Output the (X, Y) coordinate of the center of the cell containing the given text.  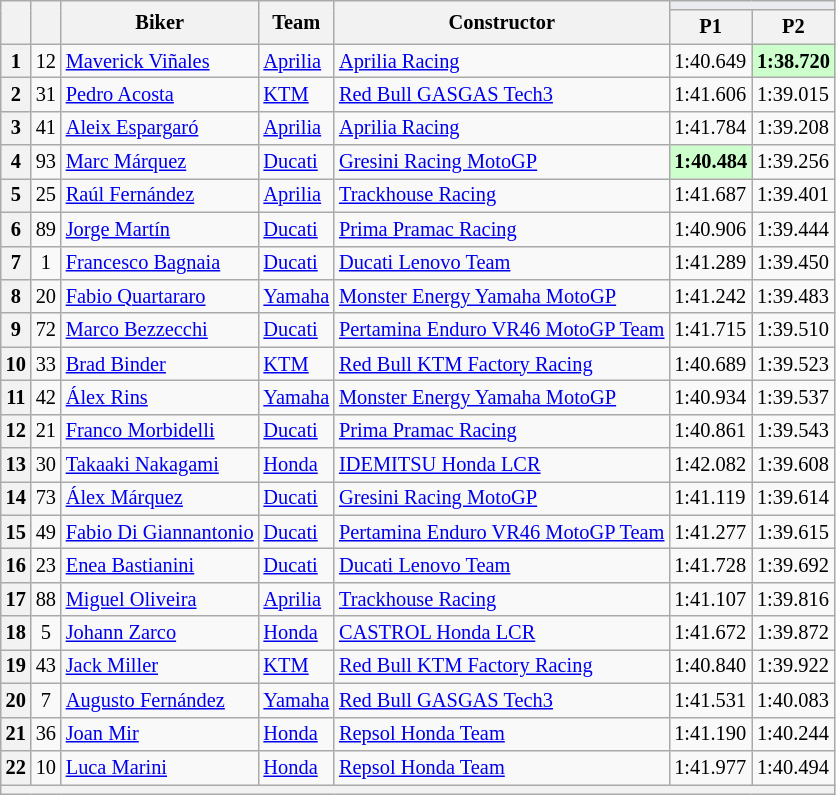
Jack Miller (160, 666)
1:41.190 (710, 734)
19 (16, 666)
Joan Mir (160, 734)
1:41.242 (710, 296)
CASTROL Honda LCR (502, 633)
1:38.720 (794, 61)
1:41.784 (710, 128)
Enea Bastianini (160, 565)
Takaaki Nakagami (160, 465)
15 (16, 532)
1:40.649 (710, 61)
1:42.082 (710, 465)
1:39.692 (794, 565)
Augusto Fernández (160, 700)
30 (46, 465)
Constructor (502, 22)
1:39.444 (794, 229)
16 (16, 565)
41 (46, 128)
1:40.840 (710, 666)
36 (46, 734)
1:39.922 (794, 666)
Aleix Espargaró (160, 128)
17 (16, 599)
1:39.483 (794, 296)
Luca Marini (160, 767)
42 (46, 397)
3 (16, 128)
1:39.608 (794, 465)
1:41.107 (710, 599)
13 (16, 465)
1:41.277 (710, 532)
1:39.543 (794, 431)
6 (16, 229)
2 (16, 94)
8 (16, 296)
1:39.816 (794, 599)
22 (16, 767)
P2 (794, 27)
31 (46, 94)
Jorge Martín (160, 229)
1:39.401 (794, 195)
1:40.861 (710, 431)
IDEMITSU Honda LCR (502, 465)
Álex Márquez (160, 498)
Miguel Oliveira (160, 599)
1:39.615 (794, 532)
4 (16, 162)
1:39.537 (794, 397)
1:41.606 (710, 94)
1:39.614 (794, 498)
1:39.510 (794, 330)
Pedro Acosta (160, 94)
1:41.977 (710, 767)
1:41.715 (710, 330)
73 (46, 498)
Álex Rins (160, 397)
Raúl Fernández (160, 195)
1:40.934 (710, 397)
Franco Morbidelli (160, 431)
Fabio Di Giannantonio (160, 532)
1:41.119 (710, 498)
1:39.450 (794, 263)
P1 (710, 27)
1:39.015 (794, 94)
Maverick Viñales (160, 61)
1:40.494 (794, 767)
1:40.244 (794, 734)
1:41.687 (710, 195)
Biker (160, 22)
11 (16, 397)
1:40.083 (794, 700)
Team (297, 22)
9 (16, 330)
23 (46, 565)
1:39.872 (794, 633)
Marco Bezzecchi (160, 330)
Francesco Bagnaia (160, 263)
Marc Márquez (160, 162)
18 (16, 633)
93 (46, 162)
1:40.906 (710, 229)
Brad Binder (160, 364)
1:41.672 (710, 633)
1:40.689 (710, 364)
89 (46, 229)
14 (16, 498)
1:39.208 (794, 128)
1:41.728 (710, 565)
1:41.531 (710, 700)
1:41.289 (710, 263)
1:39.256 (794, 162)
1:39.523 (794, 364)
88 (46, 599)
Fabio Quartararo (160, 296)
43 (46, 666)
Johann Zarco (160, 633)
33 (46, 364)
1:40.484 (710, 162)
25 (46, 195)
49 (46, 532)
72 (46, 330)
